Detect which cell encompasses the target text, then output its [X, Y] center coordinate. 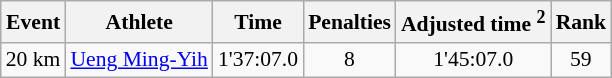
Time [258, 22]
8 [350, 60]
Rank [582, 22]
Athlete [138, 22]
59 [582, 60]
1'37:07.0 [258, 60]
Event [34, 22]
Penalties [350, 22]
1'45:07.0 [474, 60]
Adjusted time 2 [474, 22]
20 km [34, 60]
Ueng Ming-Yih [138, 60]
